Capture the cell that displays the provided text and extract its (x, y) central coordinate. 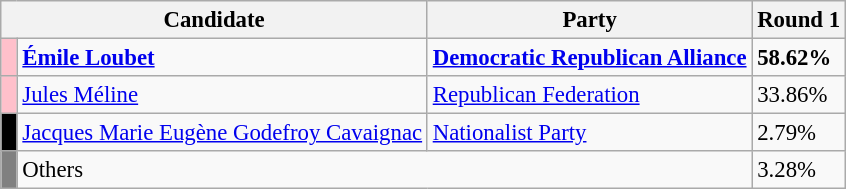
Nationalist Party (589, 133)
Round 1 (799, 20)
3.28% (799, 170)
Jacques Marie Eugène Godefroy Cavaignac (222, 133)
Candidate (214, 20)
Jules Méline (222, 95)
2.79% (799, 133)
Émile Loubet (222, 58)
Party (589, 20)
58.62% (799, 58)
Others (384, 170)
33.86% (799, 95)
Republican Federation (589, 95)
Democratic Republican Alliance (589, 58)
